Return [X, Y] of the center of cell containing provided text 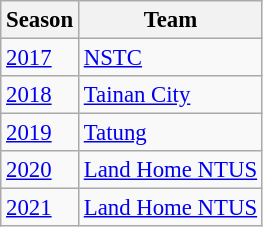
Tainan City [170, 95]
NSTC [170, 58]
2019 [40, 133]
2020 [40, 170]
Tatung [170, 133]
Team [170, 20]
Season [40, 20]
2021 [40, 208]
2017 [40, 58]
2018 [40, 95]
